Detect which cell encompasses the target text, then output its [x, y] center coordinate. 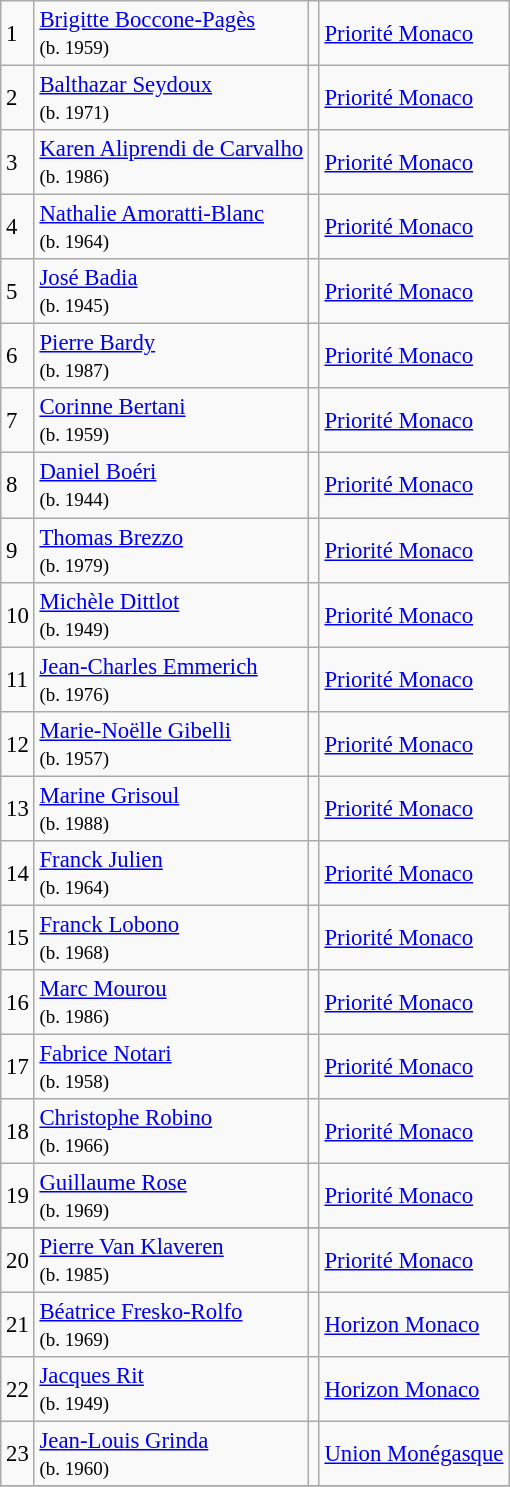
Franck Julien(b. 1964) [171, 874]
Nathalie Amoratti-Blanc(b. 1964) [171, 228]
Thomas Brezzo(b. 1979) [171, 550]
Pierre Van Klaveren(b. 1985) [171, 1260]
22 [18, 1390]
18 [18, 1132]
Fabrice Notari(b. 1958) [171, 1066]
15 [18, 938]
10 [18, 614]
Daniel Boéri(b. 1944) [171, 486]
16 [18, 1002]
5 [18, 292]
Marine Grisoul(b. 1988) [171, 808]
7 [18, 420]
23 [18, 1454]
Jacques Rit(b. 1949) [171, 1390]
Corinne Bertani(b. 1959) [171, 420]
21 [18, 1326]
11 [18, 680]
Guillaume Rose(b. 1969) [171, 1196]
13 [18, 808]
6 [18, 356]
19 [18, 1196]
Balthazar Seydoux(b. 1971) [171, 98]
Christophe Robino(b. 1966) [171, 1132]
2 [18, 98]
1 [18, 34]
3 [18, 162]
9 [18, 550]
Jean-Charles Emmerich(b. 1976) [171, 680]
17 [18, 1066]
Pierre Bardy(b. 1987) [171, 356]
Marc Mourou(b. 1986) [171, 1002]
20 [18, 1260]
Michèle Dittlot(b. 1949) [171, 614]
14 [18, 874]
4 [18, 228]
Union Monégasque [414, 1454]
Béatrice Fresko-Rolfo(b. 1969) [171, 1326]
Karen Aliprendi de Carvalho(b. 1986) [171, 162]
8 [18, 486]
Franck Lobono(b. 1968) [171, 938]
José Badia(b. 1945) [171, 292]
Jean-Louis Grinda(b. 1960) [171, 1454]
12 [18, 744]
Brigitte Boccone-Pagès(b. 1959) [171, 34]
Marie-Noëlle Gibelli(b. 1957) [171, 744]
